Detect which cell encompasses the target text, then output its (x, y) center coordinate. 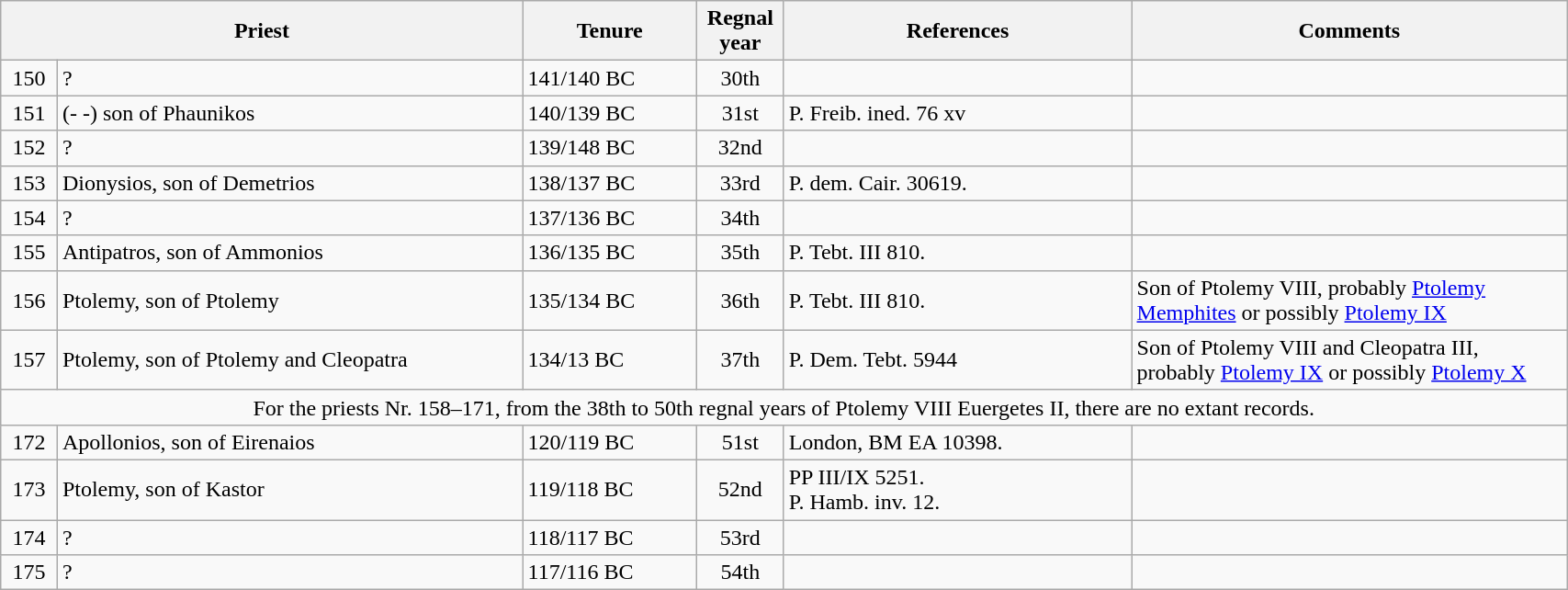
PP III/IX 5251.P. Hamb. inv. 12. (957, 489)
33rd (740, 183)
119/118 BC (610, 489)
117/116 BC (610, 573)
140/139 BC (610, 113)
Apollonios, son of Eirenaios (290, 442)
156 (29, 300)
Regnal year (740, 31)
52nd (740, 489)
31st (740, 113)
London, BM EA 10398. (957, 442)
37th (740, 360)
Antipatros, son of Ammonios (290, 253)
35th (740, 253)
32nd (740, 148)
155 (29, 253)
54th (740, 573)
Ptolemy, son of Kastor (290, 489)
51st (740, 442)
137/136 BC (610, 218)
Comments (1349, 31)
Ptolemy, son of Ptolemy (290, 300)
Son of Ptolemy VIII and Cleopatra III, probably Ptolemy IX or possibly Ptolemy X (1349, 360)
172 (29, 442)
138/137 BC (610, 183)
P. Dem. Tebt. 5944 (957, 360)
136/135 BC (610, 253)
154 (29, 218)
53rd (740, 538)
120/119 BC (610, 442)
30th (740, 78)
175 (29, 573)
Son of Ptolemy VIII, probably Ptolemy Memphites or possibly Ptolemy IX (1349, 300)
152 (29, 148)
P. Freib. ined. 76 xv (957, 113)
151 (29, 113)
For the priests Nr. 158–171, from the 38th to 50th regnal years of Ptolemy VIII Euergetes II, there are no extant records. (784, 407)
Priest (262, 31)
134/13 BC (610, 360)
Tenure (610, 31)
36th (740, 300)
(- -) son of Phaunikos (290, 113)
Dionysios, son of Demetrios (290, 183)
P. dem. Cair. 30619. (957, 183)
173 (29, 489)
Ptolemy, son of Ptolemy and Cleopatra (290, 360)
153 (29, 183)
118/117 BC (610, 538)
139/148 BC (610, 148)
157 (29, 360)
174 (29, 538)
References (957, 31)
141/140 BC (610, 78)
135/134 BC (610, 300)
150 (29, 78)
34th (740, 218)
